Scan for the cell matching the given text and deliver its (X, Y) coordinate at center. 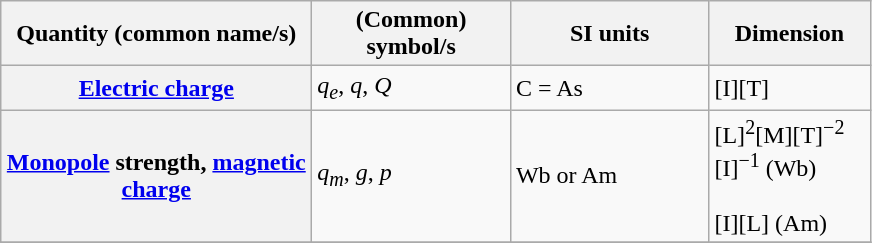
[I][T] (790, 88)
Quantity (common name/s) (156, 34)
C = As (610, 88)
Wb or Am (610, 176)
(Common) symbol/s (412, 34)
Electric charge (156, 88)
qm, g, p (412, 176)
qe, q, Q (412, 88)
Monopole strength, magnetic charge (156, 176)
[L]2[M][T]−2 [I]−1 (Wb)[I][L] (Am) (790, 176)
SI units (610, 34)
Dimension (790, 34)
